Pinpoint the cell where the given text exists, returning its [X, Y] midpoint coordinate. 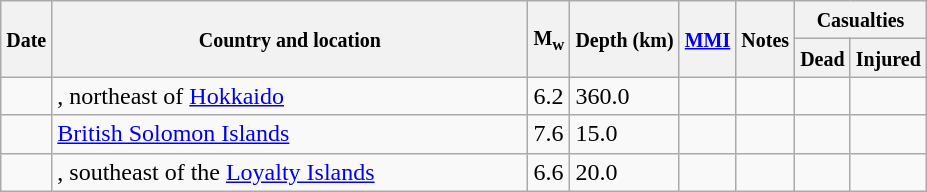
Dead [823, 58]
6.6 [549, 172]
15.0 [624, 134]
360.0 [624, 96]
Notes [766, 39]
Injured [888, 58]
7.6 [549, 134]
Country and location [290, 39]
20.0 [624, 172]
MMI [708, 39]
British Solomon Islands [290, 134]
Date [26, 39]
, southeast of the Loyalty Islands [290, 172]
, northeast of Hokkaido [290, 96]
Casualties [861, 20]
Depth (km) [624, 39]
6.2 [549, 96]
Mw [549, 39]
